Provide the (X, Y) coordinate of the cell's center where the given text is located.  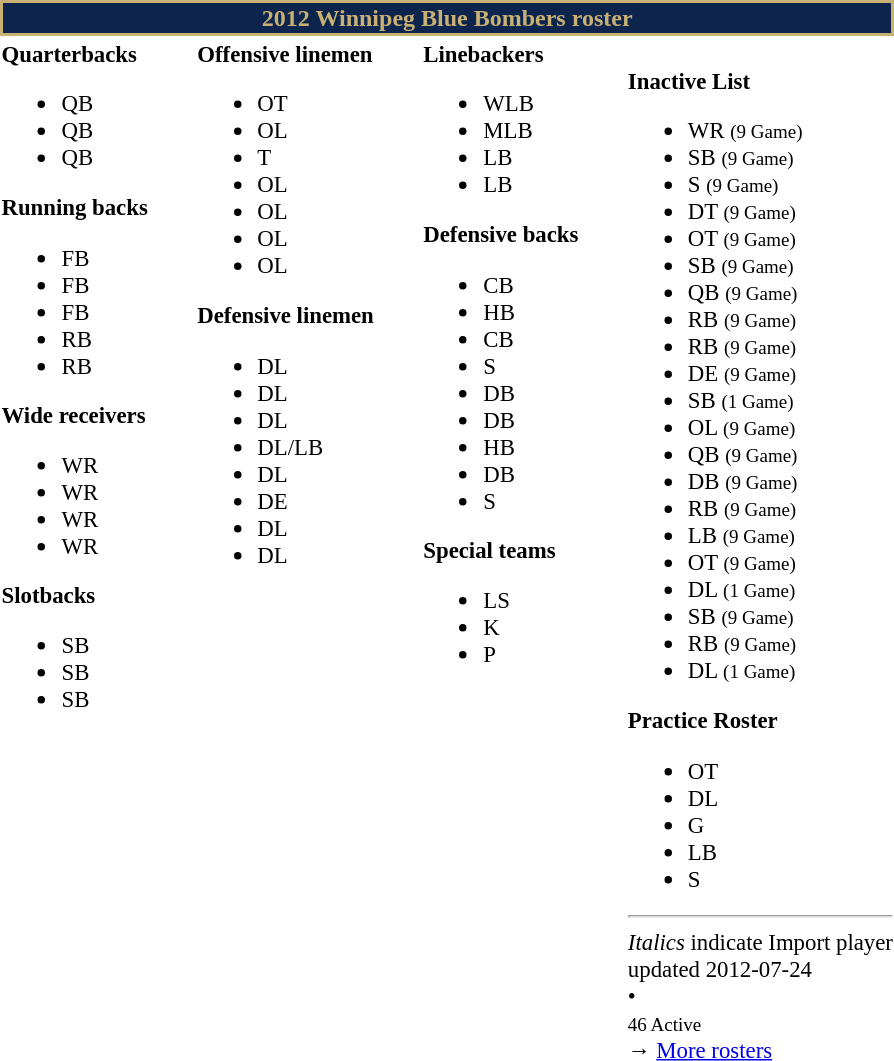
2012 Winnipeg Blue Bombers roster (447, 18)
